Detect which cell encompasses the target text, then output its [X, Y] center coordinate. 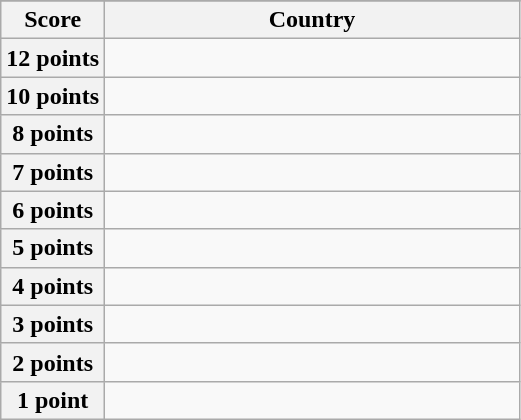
3 points [53, 324]
7 points [53, 172]
8 points [53, 134]
Country [312, 20]
Score [53, 20]
12 points [53, 58]
1 point [53, 400]
2 points [53, 362]
5 points [53, 248]
4 points [53, 286]
6 points [53, 210]
10 points [53, 96]
